Scan for the cell matching the given text and deliver its (X, Y) coordinate at center. 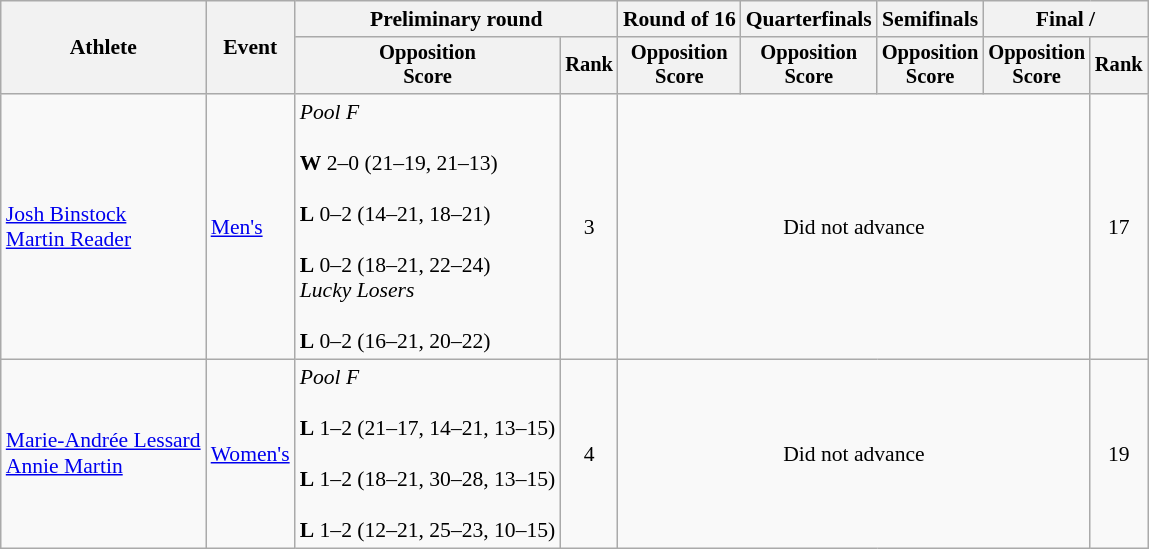
Quarterfinals (809, 19)
Preliminary round (456, 19)
Semifinals (930, 19)
Marie-Andrée LessardAnnie Martin (104, 454)
Pool FL 1–2 (21–17, 14–21, 13–15)L 1–2 (18–21, 30–28, 13–15)L 1–2 (12–21, 25–23, 10–15) (428, 454)
4 (589, 454)
Josh BinstockMartin Reader (104, 226)
Athlete (104, 48)
17 (1119, 226)
19 (1119, 454)
Pool FW 2–0 (21–19, 21–13)L 0–2 (14–21, 18–21)L 0–2 (18–21, 22–24)Lucky LosersL 0–2 (16–21, 20–22) (428, 226)
3 (589, 226)
Women's (250, 454)
Event (250, 48)
Final / (1065, 19)
Men's (250, 226)
Round of 16 (680, 19)
